From the cell containing the given text, extract its center point as (X, Y) coordinate. 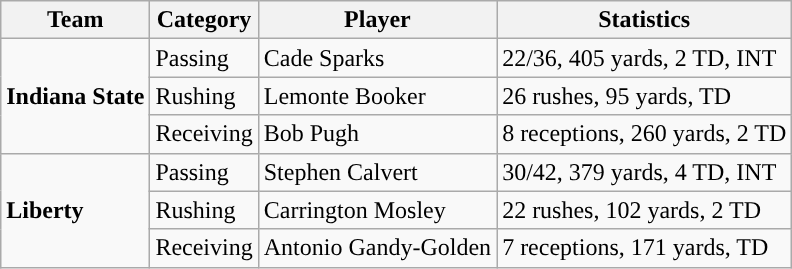
8 receptions, 260 yards, 2 TD (644, 134)
Cade Sparks (377, 58)
Liberty (76, 210)
Indiana State (76, 96)
22/36, 405 yards, 2 TD, INT (644, 58)
30/42, 379 yards, 4 TD, INT (644, 172)
Carrington Mosley (377, 210)
Team (76, 20)
26 rushes, 95 yards, TD (644, 96)
Lemonte Booker (377, 96)
Statistics (644, 20)
Bob Pugh (377, 134)
Stephen Calvert (377, 172)
7 receptions, 171 yards, TD (644, 248)
Player (377, 20)
22 rushes, 102 yards, 2 TD (644, 210)
Category (204, 20)
Antonio Gandy-Golden (377, 248)
